Return (X, Y) of the center of cell containing provided text 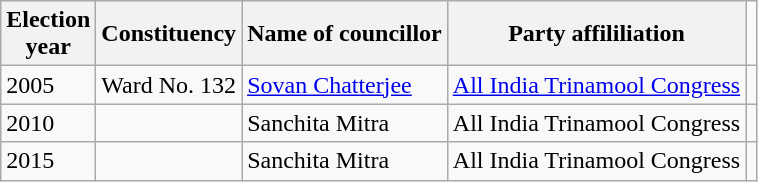
Sovan Chatterjee (345, 85)
Party affililiation (596, 34)
Ward No. 132 (169, 85)
2015 (48, 161)
Constituency (169, 34)
2005 (48, 85)
Name of councillor (345, 34)
Election year (48, 34)
2010 (48, 123)
